Scan for the cell matching the given text and deliver its [x, y] coordinate at center. 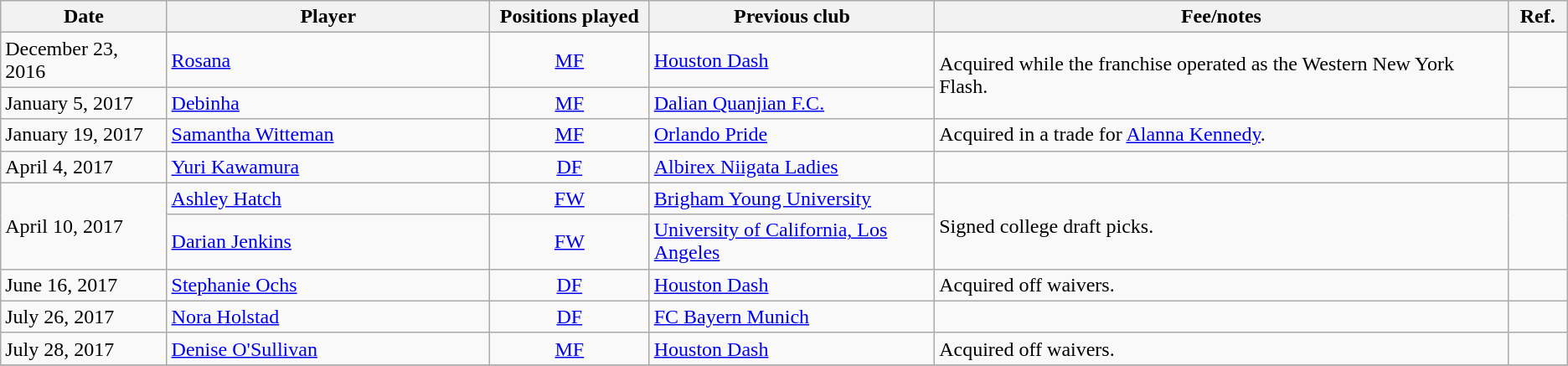
Orlando Pride [792, 135]
Ashley Hatch [328, 198]
April 10, 2017 [84, 226]
Albirex Niigata Ladies [792, 167]
July 28, 2017 [84, 348]
April 4, 2017 [84, 167]
Yuri Kawamura [328, 167]
Darian Jenkins [328, 241]
Debinha [328, 103]
January 19, 2017 [84, 135]
July 26, 2017 [84, 317]
Nora Holstad [328, 317]
Brigham Young University [792, 198]
Denise O'Sullivan [328, 348]
FC Bayern Munich [792, 317]
University of California, Los Angeles [792, 241]
Stephanie Ochs [328, 285]
June 16, 2017 [84, 285]
Signed college draft picks. [1221, 226]
Fee/notes [1221, 17]
Ref. [1538, 17]
Date [84, 17]
Acquired in a trade for Alanna Kennedy. [1221, 135]
Player [328, 17]
January 5, 2017 [84, 103]
December 23, 2016 [84, 60]
Positions played [570, 17]
Samantha Witteman [328, 135]
Rosana [328, 60]
Acquired while the franchise operated as the Western New York Flash. [1221, 75]
Dalian Quanjian F.C. [792, 103]
Previous club [792, 17]
